Return the (X, Y) coordinate for the center point of the cell that contains the specified text.  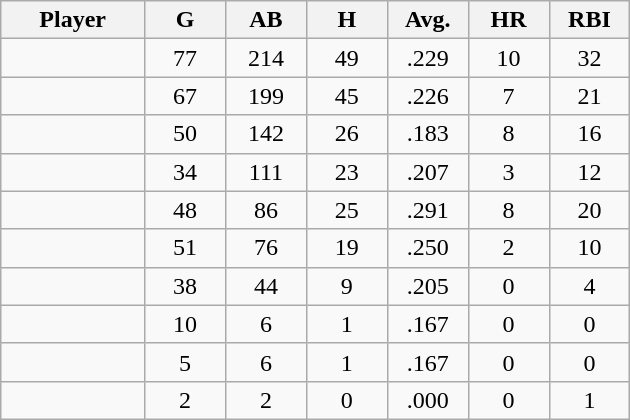
.205 (428, 286)
67 (186, 96)
77 (186, 58)
32 (590, 58)
.207 (428, 172)
23 (346, 172)
45 (346, 96)
25 (346, 210)
AB (266, 20)
38 (186, 286)
16 (590, 134)
Player (73, 20)
51 (186, 248)
20 (590, 210)
214 (266, 58)
48 (186, 210)
19 (346, 248)
H (346, 20)
RBI (590, 20)
142 (266, 134)
21 (590, 96)
199 (266, 96)
.000 (428, 400)
49 (346, 58)
G (186, 20)
4 (590, 286)
.226 (428, 96)
5 (186, 362)
12 (590, 172)
.183 (428, 134)
.250 (428, 248)
7 (508, 96)
3 (508, 172)
9 (346, 286)
34 (186, 172)
111 (266, 172)
44 (266, 286)
50 (186, 134)
.229 (428, 58)
HR (508, 20)
Avg. (428, 20)
76 (266, 248)
26 (346, 134)
86 (266, 210)
.291 (428, 210)
